Scan for the cell matching the given text and deliver its (X, Y) coordinate at center. 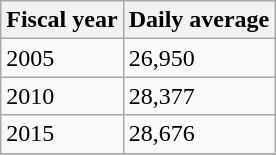
26,950 (199, 58)
28,676 (199, 134)
2005 (62, 58)
28,377 (199, 96)
Fiscal year (62, 20)
2015 (62, 134)
2010 (62, 96)
Daily average (199, 20)
